Pinpoint the cell where the given text exists, returning its (x, y) midpoint coordinate. 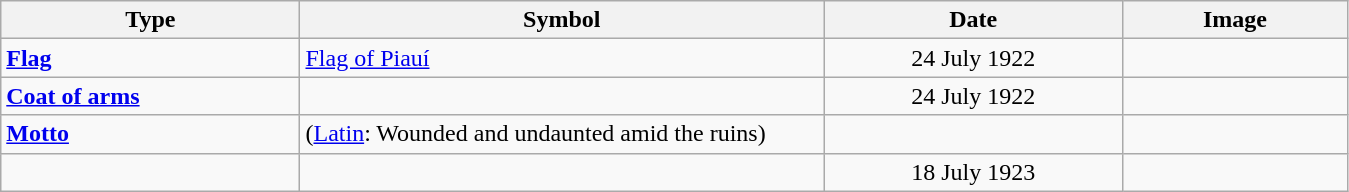
Image (1235, 20)
Flag (150, 58)
Coat of arms (150, 96)
18 July 1923 (974, 172)
Date (974, 20)
Flag of Piauí (562, 58)
Type (150, 20)
Motto (150, 134)
(Latin: Wounded and undaunted amid the ruins) (562, 134)
Symbol (562, 20)
